Return the [x, y] coordinate for the center point of the cell that contains the specified text.  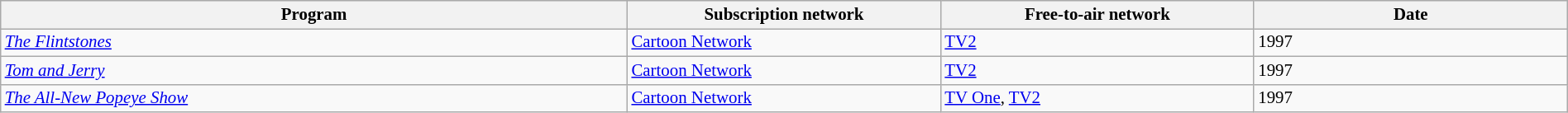
Tom and Jerry [314, 70]
The All-New Popeye Show [314, 98]
Date [1411, 15]
Free-to-air network [1097, 15]
Program [314, 15]
Subscription network [784, 15]
The Flintstones [314, 42]
TV One, TV2 [1097, 98]
